Return (x, y) of the center of cell containing provided text 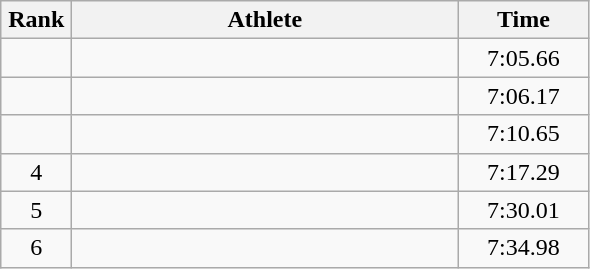
Rank (36, 20)
Athlete (265, 20)
7:30.01 (524, 210)
7:17.29 (524, 172)
6 (36, 248)
Time (524, 20)
7:06.17 (524, 96)
5 (36, 210)
4 (36, 172)
7:10.65 (524, 134)
7:05.66 (524, 58)
7:34.98 (524, 248)
